Extract the (x, y) coordinate from the center of the cell holding the provided text.  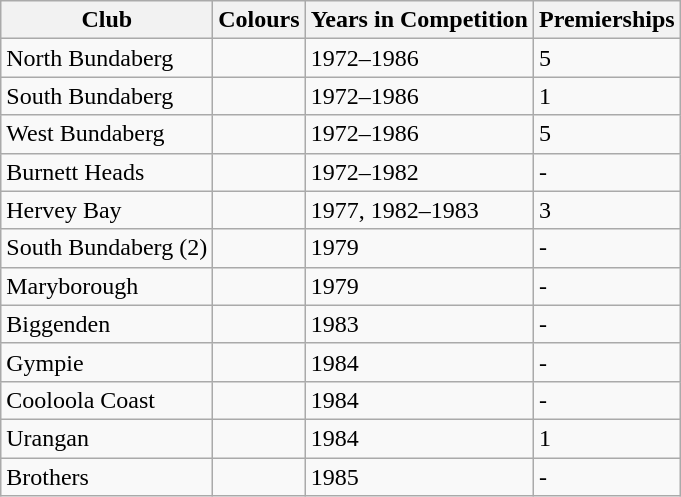
South Bundaberg (2) (107, 248)
1985 (419, 477)
Premierships (608, 20)
3 (608, 210)
Hervey Bay (107, 210)
West Bundaberg (107, 134)
South Bundaberg (107, 96)
Years in Competition (419, 20)
Maryborough (107, 286)
North Bundaberg (107, 58)
Colours (259, 20)
Cooloola Coast (107, 400)
Biggenden (107, 324)
Urangan (107, 438)
Gympie (107, 362)
Brothers (107, 477)
1972–1982 (419, 172)
1977, 1982–1983 (419, 210)
1983 (419, 324)
Club (107, 20)
Burnett Heads (107, 172)
